Locate the cell with the specified text and output its (x, y) center coordinate. 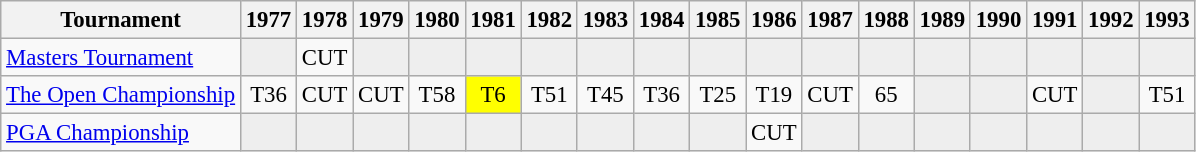
1983 (605, 20)
T19 (774, 95)
Tournament (121, 20)
1990 (998, 20)
65 (886, 95)
1987 (830, 20)
1980 (437, 20)
T58 (437, 95)
Masters Tournament (121, 58)
T45 (605, 95)
The Open Championship (121, 95)
1984 (661, 20)
1989 (942, 20)
1977 (268, 20)
1992 (1111, 20)
1979 (381, 20)
1978 (325, 20)
1993 (1167, 20)
1982 (549, 20)
1985 (718, 20)
1991 (1055, 20)
PGA Championship (121, 133)
1981 (493, 20)
T25 (718, 95)
1988 (886, 20)
1986 (774, 20)
T6 (493, 95)
